Output the (X, Y) coordinate of the center of the cell containing the given text.  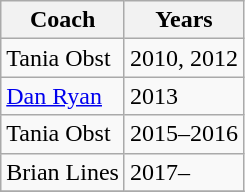
Dan Ryan (63, 96)
2010, 2012 (184, 58)
Years (184, 20)
Brian Lines (63, 172)
2015–2016 (184, 134)
2017– (184, 172)
2013 (184, 96)
Coach (63, 20)
